Search for the cell housing the specified text and yield its [x, y] center coordinate. 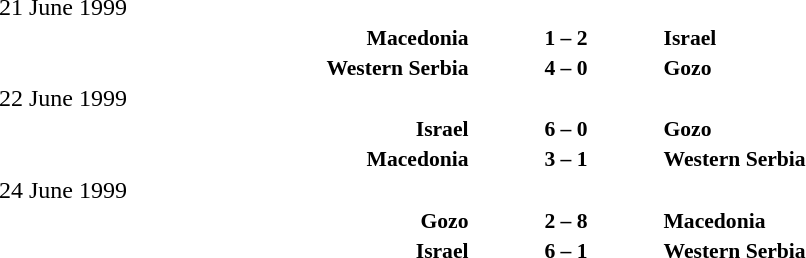
2 – 8 [566, 220]
6 – 0 [566, 129]
4 – 0 [566, 68]
3 – 1 [566, 159]
1 – 2 [566, 38]
